Search for the cell housing the specified text and yield its (X, Y) center coordinate. 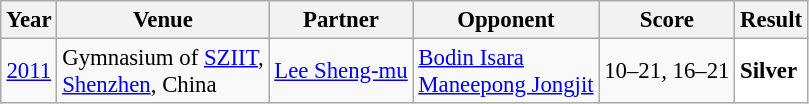
Venue (163, 20)
Bodin Isara Maneepong Jongjit (506, 72)
10–21, 16–21 (667, 72)
Silver (772, 72)
Score (667, 20)
Gymnasium of SZIIT,Shenzhen, China (163, 72)
Lee Sheng-mu (341, 72)
Result (772, 20)
Opponent (506, 20)
Year (29, 20)
Partner (341, 20)
2011 (29, 72)
